Capture the cell that displays the provided text and extract its [X, Y] central coordinate. 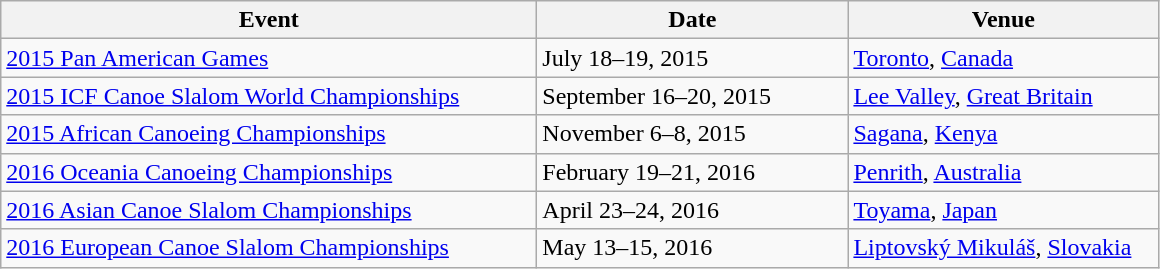
Venue [1004, 20]
Liptovský Mikuláš, Slovakia [1004, 248]
Toyama, Japan [1004, 210]
April 23–24, 2016 [692, 210]
February 19–21, 2016 [692, 172]
Toronto, Canada [1004, 58]
2016 Asian Canoe Slalom Championships [269, 210]
September 16–20, 2015 [692, 96]
2016 Oceania Canoeing Championships [269, 172]
Date [692, 20]
2015 Pan American Games [269, 58]
November 6–8, 2015 [692, 134]
Lee Valley, Great Britain [1004, 96]
Event [269, 20]
July 18–19, 2015 [692, 58]
2016 European Canoe Slalom Championships [269, 248]
2015 African Canoeing Championships [269, 134]
May 13–15, 2016 [692, 248]
2015 ICF Canoe Slalom World Championships [269, 96]
Sagana, Kenya [1004, 134]
Penrith, Australia [1004, 172]
